Output the [X, Y] coordinate of the center of the cell containing the given text.  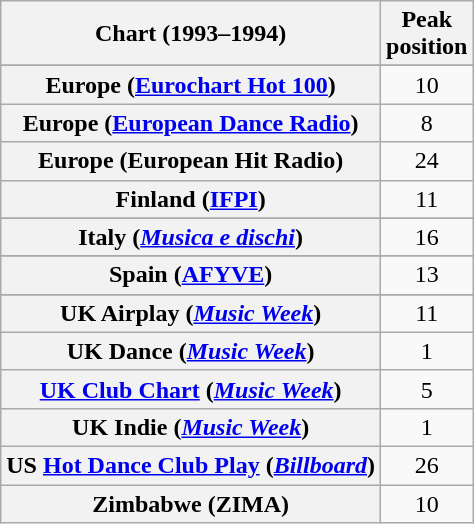
UK Indie (Music Week) [191, 427]
13 [427, 275]
Peakposition [427, 34]
Italy (Musica e dischi) [191, 237]
Europe (Eurochart Hot 100) [191, 85]
5 [427, 389]
UK Airplay (Music Week) [191, 313]
16 [427, 237]
UK Club Chart (Music Week) [191, 389]
UK Dance (Music Week) [191, 351]
US Hot Dance Club Play (Billboard) [191, 465]
Spain (AFYVE) [191, 275]
8 [427, 123]
Chart (1993–1994) [191, 34]
Zimbabwe (ZIMA) [191, 503]
Finland (IFPI) [191, 199]
Europe (European Dance Radio) [191, 123]
Europe (European Hit Radio) [191, 161]
26 [427, 465]
24 [427, 161]
